Scan for the cell matching the given text and deliver its (X, Y) coordinate at center. 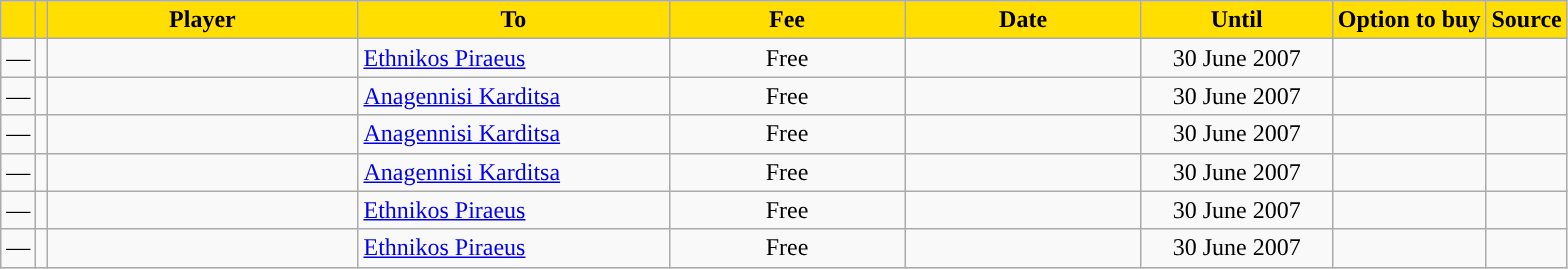
Source (1526, 20)
Fee (787, 20)
To (514, 20)
Until (1236, 20)
Player (202, 20)
Option to buy (1409, 20)
Date (1023, 20)
